Pinpoint the cell where the given text exists, returning its (x, y) midpoint coordinate. 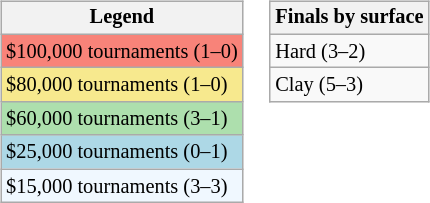
Clay (5–3) (349, 85)
Finals by surface (349, 18)
Hard (3–2) (349, 51)
Legend (122, 18)
$25,000 tournaments (0–1) (122, 152)
$60,000 tournaments (3–1) (122, 119)
$15,000 tournaments (3–3) (122, 186)
$80,000 tournaments (1–0) (122, 85)
$100,000 tournaments (1–0) (122, 51)
